Provide the (x, y) coordinate of the cell's center where the given text is located.  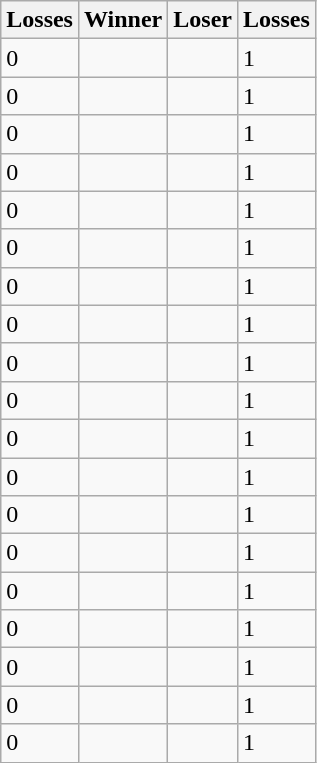
Winner (122, 20)
Loser (203, 20)
